Return the [X, Y] coordinate for the center point of the cell that contains the specified text.  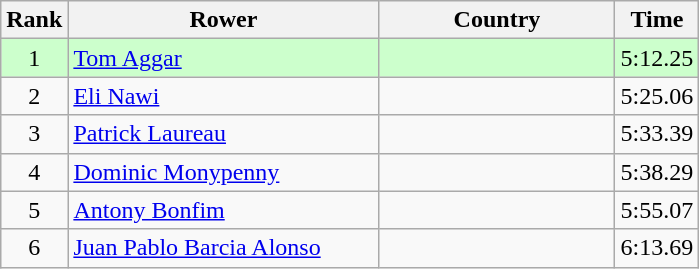
Rower [224, 20]
4 [34, 172]
6:13.69 [657, 248]
Juan Pablo Barcia Alonso [224, 248]
5:25.06 [657, 96]
3 [34, 134]
Dominic Monypenny [224, 172]
Antony Bonfim [224, 210]
2 [34, 96]
5:12.25 [657, 58]
5:38.29 [657, 172]
Country [497, 20]
1 [34, 58]
Time [657, 20]
5:55.07 [657, 210]
5 [34, 210]
Tom Aggar [224, 58]
Patrick Laureau [224, 134]
Eli Nawi [224, 96]
5:33.39 [657, 134]
Rank [34, 20]
6 [34, 248]
